Return the [X, Y] coordinate for the center point of the cell that contains the specified text.  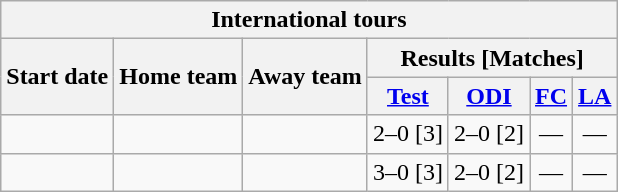
LA [595, 96]
International tours [309, 20]
Home team [178, 77]
ODI [488, 96]
Test [408, 96]
2–0 [3] [408, 134]
Away team [306, 77]
Start date [58, 77]
FC [552, 96]
3–0 [3] [408, 172]
Results [Matches] [492, 58]
